Locate the cell with the specified text and output its [X, Y] center coordinate. 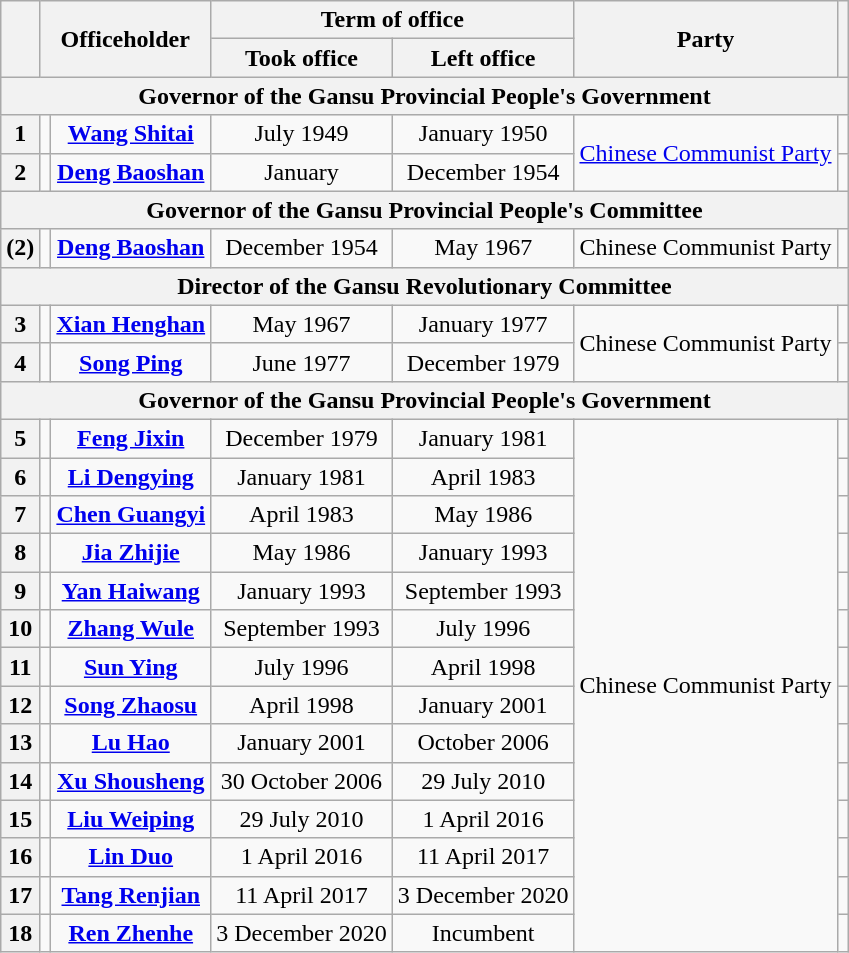
15 [20, 819]
Term of office [392, 20]
Song Zhaosu [131, 705]
13 [20, 743]
11 [20, 667]
July 1949 [302, 134]
12 [20, 705]
5 [20, 438]
8 [20, 553]
Tang Renjian [131, 895]
Incumbent [483, 933]
7 [20, 515]
Sun Ying [131, 667]
June 1977 [302, 362]
1 [20, 134]
Lu Hao [131, 743]
January 1950 [483, 134]
Li Dengying [131, 477]
Liu Weiping [131, 819]
Officeholder [126, 39]
Yan Haiwang [131, 591]
Party [706, 39]
2 [20, 172]
October 2006 [483, 743]
Director of the Gansu Revolutionary Committee [424, 286]
Governor of the Gansu Provincial People's Committee [424, 210]
Jia Zhijie [131, 553]
16 [20, 857]
3 [20, 324]
Xu Shousheng [131, 781]
Ren Zhenhe [131, 933]
Took office [302, 58]
Lin Duo [131, 857]
14 [20, 781]
Chen Guangyi [131, 515]
(2) [20, 248]
Wang Shitai [131, 134]
January [302, 172]
9 [20, 591]
Left office [483, 58]
18 [20, 933]
30 October 2006 [302, 781]
4 [20, 362]
January 1977 [483, 324]
10 [20, 629]
Song Ping [131, 362]
6 [20, 477]
Xian Henghan [131, 324]
17 [20, 895]
Feng Jixin [131, 438]
Zhang Wule [131, 629]
